Output the [X, Y] coordinate of the center of the cell containing the given text.  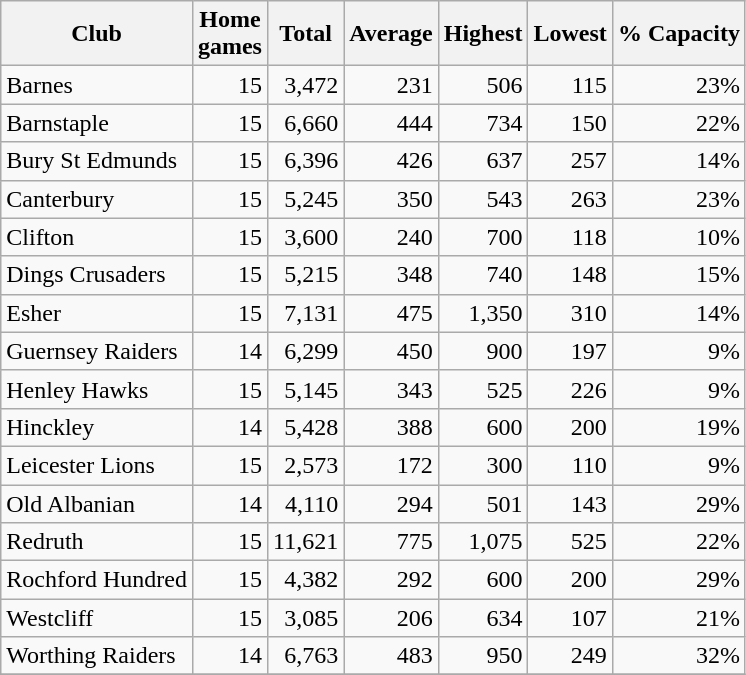
5,215 [305, 275]
115 [570, 85]
Homegames [230, 34]
310 [570, 313]
172 [392, 465]
348 [392, 275]
148 [570, 275]
6,763 [305, 656]
Worthing Raiders [97, 656]
240 [392, 237]
444 [392, 123]
Leicester Lions [97, 465]
1,350 [483, 313]
% Capacity [678, 34]
21% [678, 618]
10% [678, 237]
Clifton [97, 237]
950 [483, 656]
Hinckley [97, 427]
249 [570, 656]
7,131 [305, 313]
292 [392, 580]
Guernsey Raiders [97, 351]
226 [570, 389]
32% [678, 656]
Esher [97, 313]
Rochford Hundred [97, 580]
Highest [483, 34]
3,472 [305, 85]
700 [483, 237]
257 [570, 161]
107 [570, 618]
Westcliff [97, 618]
110 [570, 465]
343 [392, 389]
637 [483, 161]
Bury St Edmunds [97, 161]
11,621 [305, 542]
118 [570, 237]
740 [483, 275]
Club [97, 34]
197 [570, 351]
388 [392, 427]
231 [392, 85]
143 [570, 503]
19% [678, 427]
475 [392, 313]
6,299 [305, 351]
Total [305, 34]
300 [483, 465]
6,396 [305, 161]
Average [392, 34]
5,145 [305, 389]
501 [483, 503]
15% [678, 275]
543 [483, 199]
4,382 [305, 580]
150 [570, 123]
634 [483, 618]
294 [392, 503]
4,110 [305, 503]
775 [392, 542]
3,600 [305, 237]
Henley Hawks [97, 389]
426 [392, 161]
Barnes [97, 85]
Old Albanian [97, 503]
900 [483, 351]
Dings Crusaders [97, 275]
506 [483, 85]
1,075 [483, 542]
6,660 [305, 123]
Canterbury [97, 199]
206 [392, 618]
734 [483, 123]
5,428 [305, 427]
350 [392, 199]
263 [570, 199]
3,085 [305, 618]
450 [392, 351]
2,573 [305, 465]
483 [392, 656]
5,245 [305, 199]
Redruth [97, 542]
Lowest [570, 34]
Barnstaple [97, 123]
